Search for the cell housing the specified text and yield its [X, Y] center coordinate. 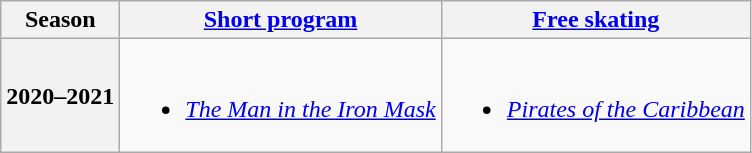
Season [60, 20]
Short program [280, 20]
Pirates of the Caribbean [596, 96]
Free skating [596, 20]
The Man in the Iron Mask [280, 96]
2020–2021 [60, 96]
